Return (x, y) of the center of cell containing provided text 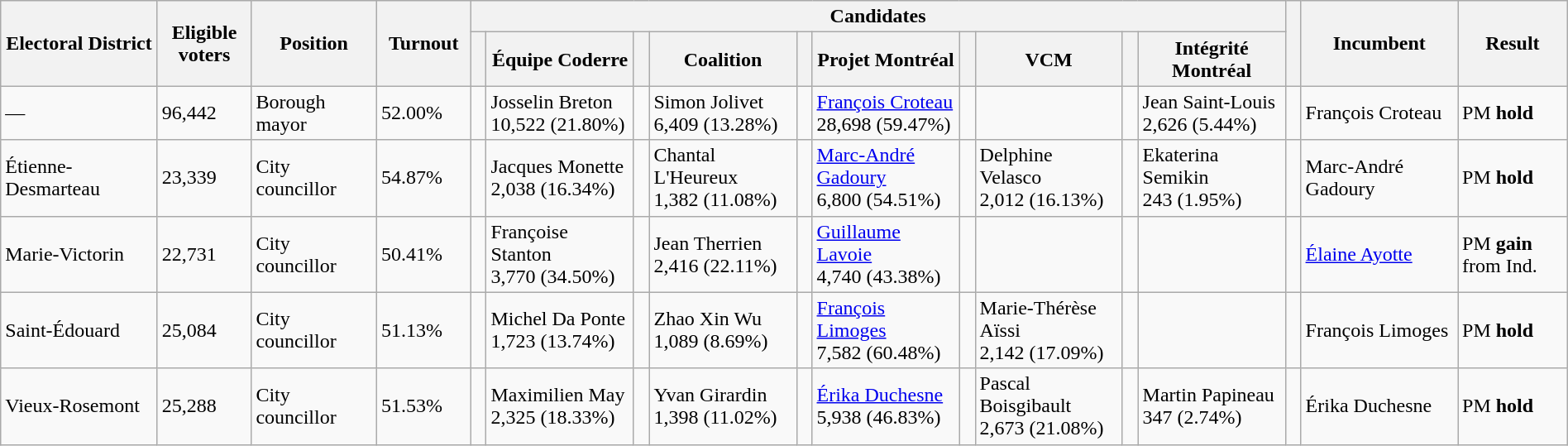
25,288 (204, 406)
Érika Duchesne (1379, 406)
54.87% (423, 178)
Vieux-Rosemont (79, 406)
Pascal Boisgibault2,673 (21.08%) (1049, 406)
51.53% (423, 406)
François Croteau (1379, 113)
Yvan Girardin1,398 (11.02%) (723, 406)
Intégrité Montréal (1212, 60)
Marie-Victorin (79, 254)
Chantal L'Heureux1,382 (11.08%) (723, 178)
Élaine Ayotte (1379, 254)
25,084 (204, 330)
PM gain from Ind. (1512, 254)
Maximilien May2,325 (18.33%) (560, 406)
52.00% (423, 113)
VCM (1049, 60)
Result (1512, 43)
Zhao Xin Wu1,089 (8.69%) (723, 330)
Équipe Coderre (560, 60)
Françoise Stanton3,770 (34.50%) (560, 254)
Borough mayor (314, 113)
Jacques Monette2,038 (16.34%) (560, 178)
François Croteau28,698 (59.47%) (886, 113)
Jean Therrien2,416 (22.11%) (723, 254)
Marc-André Gadoury (1379, 178)
Delphine Velasco2,012 (16.13%) (1049, 178)
François Limoges7,582 (60.48%) (886, 330)
Michel Da Ponte1,723 (13.74%) (560, 330)
Marc-André Gadoury6,800 (54.51%) (886, 178)
Josselin Breton10,522 (21.80%) (560, 113)
Marie-Thérèse Aïssi2,142 (17.09%) (1049, 330)
Simon Jolivet6,409 (13.28%) (723, 113)
50.41% (423, 254)
Projet Montréal (886, 60)
Saint-Édouard (79, 330)
51.13% (423, 330)
Candidates (878, 17)
Martin Papineau347 (2.74%) (1212, 406)
— (79, 113)
Jean Saint-Louis2,626 (5.44%) (1212, 113)
François Limoges (1379, 330)
23,339 (204, 178)
Turnout (423, 43)
Incumbent (1379, 43)
Ekaterina Semikin243 (1.95%) (1212, 178)
Étienne-Desmarteau (79, 178)
96,442 (204, 113)
Guillaume Lavoie4,740 (43.38%) (886, 254)
Érika Duchesne5,938 (46.83%) (886, 406)
Position (314, 43)
22,731 (204, 254)
Eligible voters (204, 43)
Coalition (723, 60)
Electoral District (79, 43)
